Identify which cell holds the provided text, then report its [x, y] central coordinate. 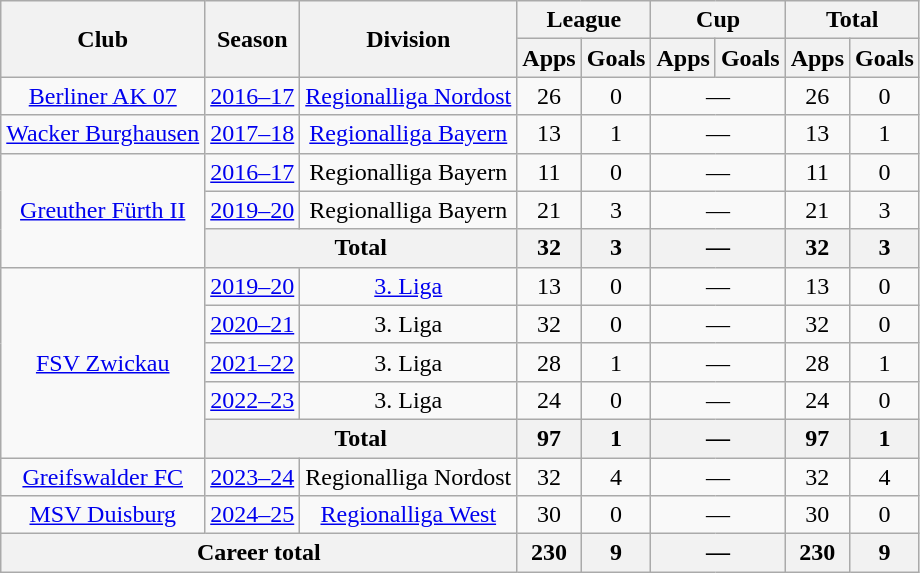
2021–22 [252, 362]
Greifswalder FC [103, 477]
2023–24 [252, 477]
Season [252, 39]
Greuther Fürth II [103, 210]
Regionalliga West [408, 515]
Cup [718, 20]
MSV Duisburg [103, 515]
2017–18 [252, 134]
Division [408, 39]
Club [103, 39]
Berliner AK 07 [103, 96]
League [584, 20]
Career total [259, 553]
2022–23 [252, 400]
2024–25 [252, 515]
Wacker Burghausen [103, 134]
2020–21 [252, 324]
FSV Zwickau [103, 362]
